Pinpoint the cell where the given text exists, returning its (X, Y) midpoint coordinate. 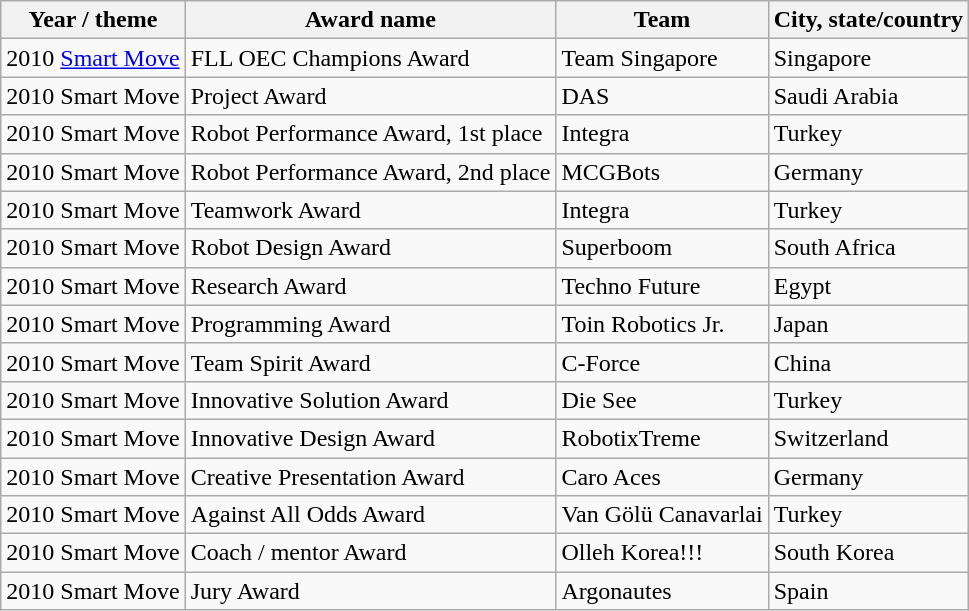
South Africa (868, 248)
Saudi Arabia (868, 96)
Die See (662, 400)
Singapore (868, 58)
Switzerland (868, 438)
Superboom (662, 248)
Van Gölü Canavarlai (662, 515)
South Korea (868, 553)
Team Spirit Award (370, 362)
Caro Aces (662, 477)
Against All Odds Award (370, 515)
Team Singapore (662, 58)
Programming Award (370, 324)
Spain (868, 591)
Research Award (370, 286)
Robot Performance Award, 1st place (370, 134)
FLL OEC Champions Award (370, 58)
Innovative Solution Award (370, 400)
Egypt (868, 286)
Creative Presentation Award (370, 477)
Award name (370, 20)
Jury Award (370, 591)
Olleh Korea!!! (662, 553)
Techno Future (662, 286)
Toin Robotics Jr. (662, 324)
Robot Performance Award, 2nd place (370, 172)
Innovative Design Award (370, 438)
Japan (868, 324)
Coach / mentor Award (370, 553)
Robot Design Award (370, 248)
City, state/country (868, 20)
China (868, 362)
Project Award (370, 96)
MCGBots (662, 172)
DAS (662, 96)
Teamwork Award (370, 210)
Year / theme (93, 20)
RobotixTreme (662, 438)
C-Force (662, 362)
Team (662, 20)
Argonautes (662, 591)
